Output the (X, Y) coordinate of the center of the cell containing the given text.  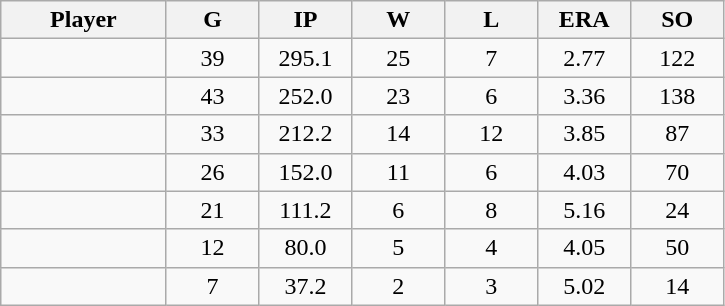
26 (212, 172)
43 (212, 96)
87 (678, 134)
212.2 (306, 134)
23 (398, 96)
24 (678, 210)
SO (678, 20)
39 (212, 58)
8 (492, 210)
122 (678, 58)
152.0 (306, 172)
3.85 (584, 134)
11 (398, 172)
295.1 (306, 58)
5.02 (584, 286)
5.16 (584, 210)
G (212, 20)
37.2 (306, 286)
Player (84, 20)
ERA (584, 20)
4 (492, 248)
L (492, 20)
3 (492, 286)
25 (398, 58)
70 (678, 172)
138 (678, 96)
2 (398, 286)
4.05 (584, 248)
33 (212, 134)
W (398, 20)
50 (678, 248)
3.36 (584, 96)
252.0 (306, 96)
5 (398, 248)
IP (306, 20)
2.77 (584, 58)
111.2 (306, 210)
80.0 (306, 248)
4.03 (584, 172)
21 (212, 210)
